Detect which cell encompasses the target text, then output its [X, Y] center coordinate. 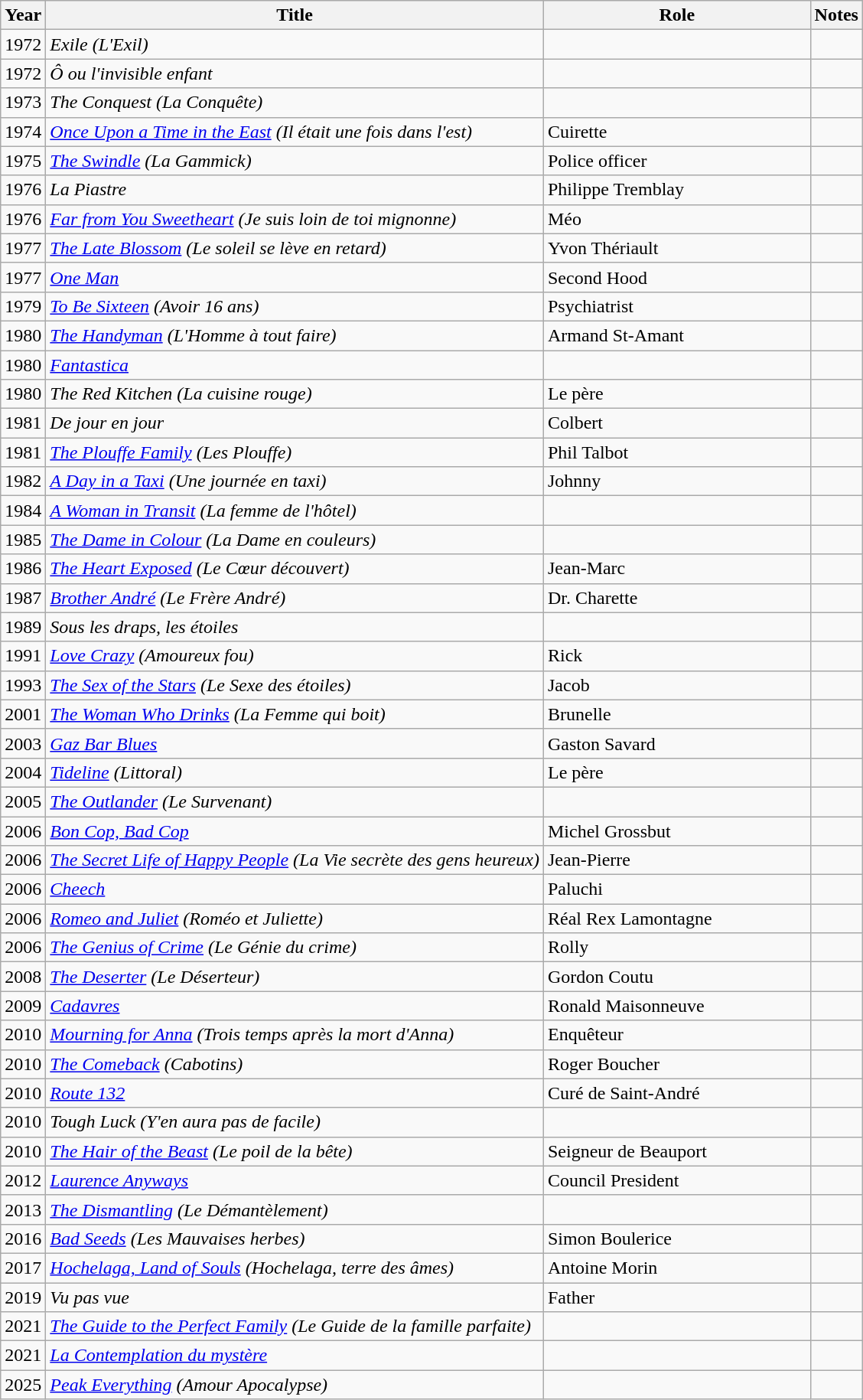
The Sex of the Stars (Le Sexe des étoiles) [295, 685]
The Dismantling (Le Démantèlement) [295, 1209]
2008 [23, 977]
The Comeback (Cabotins) [295, 1064]
Council President [676, 1180]
Paluchi [676, 889]
Cuirette [676, 132]
Simon Boulerice [676, 1238]
Brunelle [676, 714]
Title [295, 15]
Michel Grossbut [676, 831]
Tideline (Littoral) [295, 772]
A Day in a Taxi (Une journée en taxi) [295, 481]
Méo [676, 219]
Rick [676, 656]
The Woman Who Drinks (La Femme qui boit) [295, 714]
Jacob [676, 685]
Laurence Anyways [295, 1180]
Phil Talbot [676, 452]
1975 [23, 161]
The Handyman (L'Homme à tout faire) [295, 335]
1974 [23, 132]
The Heart Exposed (Le Cœur découvert) [295, 569]
Enquêteur [676, 1035]
To Be Sixteen (Avoir 16 ans) [295, 306]
Ronald Maisonneuve [676, 1006]
Route 132 [295, 1093]
1989 [23, 627]
Gaz Bar Blues [295, 743]
Antoine Morin [676, 1268]
Fantastica [295, 365]
2003 [23, 743]
Jean-Marc [676, 569]
Psychiatrist [676, 306]
2001 [23, 714]
Far from You Sweetheart (Je suis loin de toi mignonne) [295, 219]
Ô ou l'invisible enfant [295, 73]
La Piastre [295, 190]
Romeo and Juliet (Roméo et Juliette) [295, 919]
Dr. Charette [676, 598]
2013 [23, 1209]
Jean-Pierre [676, 860]
Hochelaga, Land of Souls (Hochelaga, terre des âmes) [295, 1268]
1991 [23, 656]
The Dame in Colour (La Dame en couleurs) [295, 540]
The Hair of the Beast (Le poil de la bête) [295, 1151]
Role [676, 15]
2009 [23, 1006]
Exile (L'Exil) [295, 44]
2017 [23, 1268]
Peak Everything (Amour Apocalypse) [295, 1385]
2012 [23, 1180]
The Deserter (Le Déserteur) [295, 977]
Bon Cop, Bad Cop [295, 831]
The Genius of Crime (Le Génie du crime) [295, 948]
2025 [23, 1385]
Cadavres [295, 1006]
The Late Blossom (Le soleil se lève en retard) [295, 248]
Tough Luck (Y'en aura pas de facile) [295, 1122]
Gaston Savard [676, 743]
Cheech [295, 889]
Sous les draps, les étoiles [295, 627]
1979 [23, 306]
Brother André (Le Frère André) [295, 598]
1986 [23, 569]
Rolly [676, 948]
Notes [836, 15]
Armand St-Amant [676, 335]
Colbert [676, 423]
Year [23, 15]
1985 [23, 540]
Seigneur de Beauport [676, 1151]
2019 [23, 1297]
La Contemplation du mystère [295, 1356]
Second Hood [676, 277]
De jour en jour [295, 423]
The Secret Life of Happy People (La Vie secrète des gens heureux) [295, 860]
Father [676, 1297]
Yvon Thériault [676, 248]
One Man [295, 277]
The Conquest (La Conquête) [295, 103]
The Guide to the Perfect Family (Le Guide de la famille parfaite) [295, 1327]
Philippe Tremblay [676, 190]
Réal Rex Lamontagne [676, 919]
Mourning for Anna (Trois temps après la mort d'Anna) [295, 1035]
Gordon Coutu [676, 977]
1993 [23, 685]
2005 [23, 801]
1984 [23, 511]
The Swindle (La Gammick) [295, 161]
2016 [23, 1238]
Curé de Saint-André [676, 1093]
Vu pas vue [295, 1297]
Roger Boucher [676, 1064]
Bad Seeds (Les Mauvaises herbes) [295, 1238]
1982 [23, 481]
A Woman in Transit (La femme de l'hôtel) [295, 511]
The Red Kitchen (La cuisine rouge) [295, 394]
The Plouffe Family (Les Plouffe) [295, 452]
2004 [23, 772]
Johnny [676, 481]
Once Upon a Time in the East (Il était une fois dans l'est) [295, 132]
The Outlander (Le Survenant) [295, 801]
1973 [23, 103]
Police officer [676, 161]
Love Crazy (Amoureux fou) [295, 656]
1987 [23, 598]
